Return [x, y] of the center of cell containing provided text 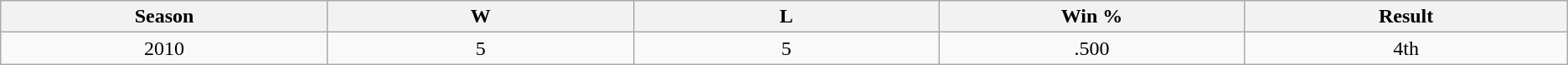
2010 [164, 48]
L [786, 17]
.500 [1092, 48]
W [481, 17]
Result [1406, 17]
4th [1406, 48]
Win % [1092, 17]
Season [164, 17]
